Search for the cell housing the specified text and yield its [x, y] center coordinate. 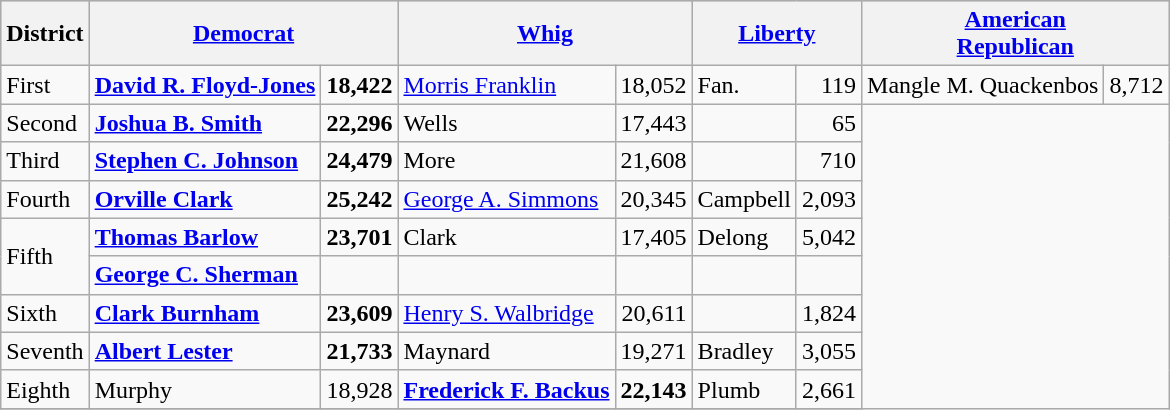
24,479 [360, 161]
David R. Floyd-Jones [205, 85]
Bradley [744, 351]
George C. Sherman [205, 275]
Third [45, 161]
AmericanRepublican [1016, 34]
Stephen C. Johnson [205, 161]
Frederick F. Backus [506, 389]
22,143 [654, 389]
20,345 [654, 199]
Fourth [45, 199]
119 [828, 85]
710 [828, 161]
Seventh [45, 351]
First [45, 85]
1,824 [828, 313]
23,609 [360, 313]
8,712 [1136, 85]
Second [45, 123]
Orville Clark [205, 199]
18,052 [654, 85]
Plumb [744, 389]
17,405 [654, 237]
22,296 [360, 123]
Delong [744, 237]
Joshua B. Smith [205, 123]
Albert Lester [205, 351]
George A. Simmons [506, 199]
21,733 [360, 351]
25,242 [360, 199]
Whig [545, 34]
Clark [506, 237]
Mangle M. Quackenbos [983, 85]
18,928 [360, 389]
3,055 [828, 351]
17,443 [654, 123]
Henry S. Walbridge [506, 313]
20,611 [654, 313]
Democrat [244, 34]
19,271 [654, 351]
65 [828, 123]
Clark Burnham [205, 313]
Thomas Barlow [205, 237]
Fifth [45, 256]
Eighth [45, 389]
District [45, 34]
Fan. [744, 85]
Maynard [506, 351]
Sixth [45, 313]
5,042 [828, 237]
Campbell [744, 199]
2,661 [828, 389]
Morris Franklin [506, 85]
More [506, 161]
23,701 [360, 237]
18,422 [360, 85]
Liberty [776, 34]
Murphy [205, 389]
2,093 [828, 199]
Wells [506, 123]
21,608 [654, 161]
